Return (x, y) of the center of cell containing provided text 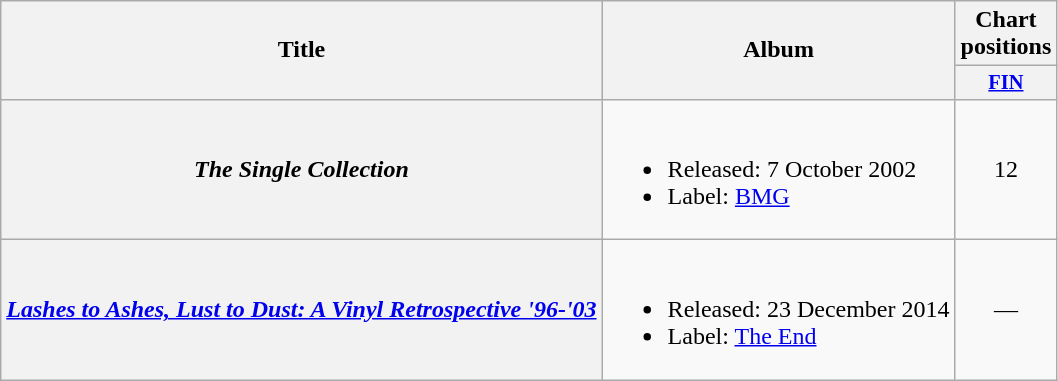
Released: 7 October 2002Label: BMG (778, 169)
FIN (1006, 83)
Album (778, 50)
— (1006, 310)
Released: 23 December 2014Label: The End (778, 310)
Title (302, 50)
Lashes to Ashes, Lust to Dust: A Vinyl Retrospective '96-'03 (302, 310)
12 (1006, 169)
The Single Collection (302, 169)
Chart positions (1006, 34)
